Locate the cell with the specified text and output its [x, y] center coordinate. 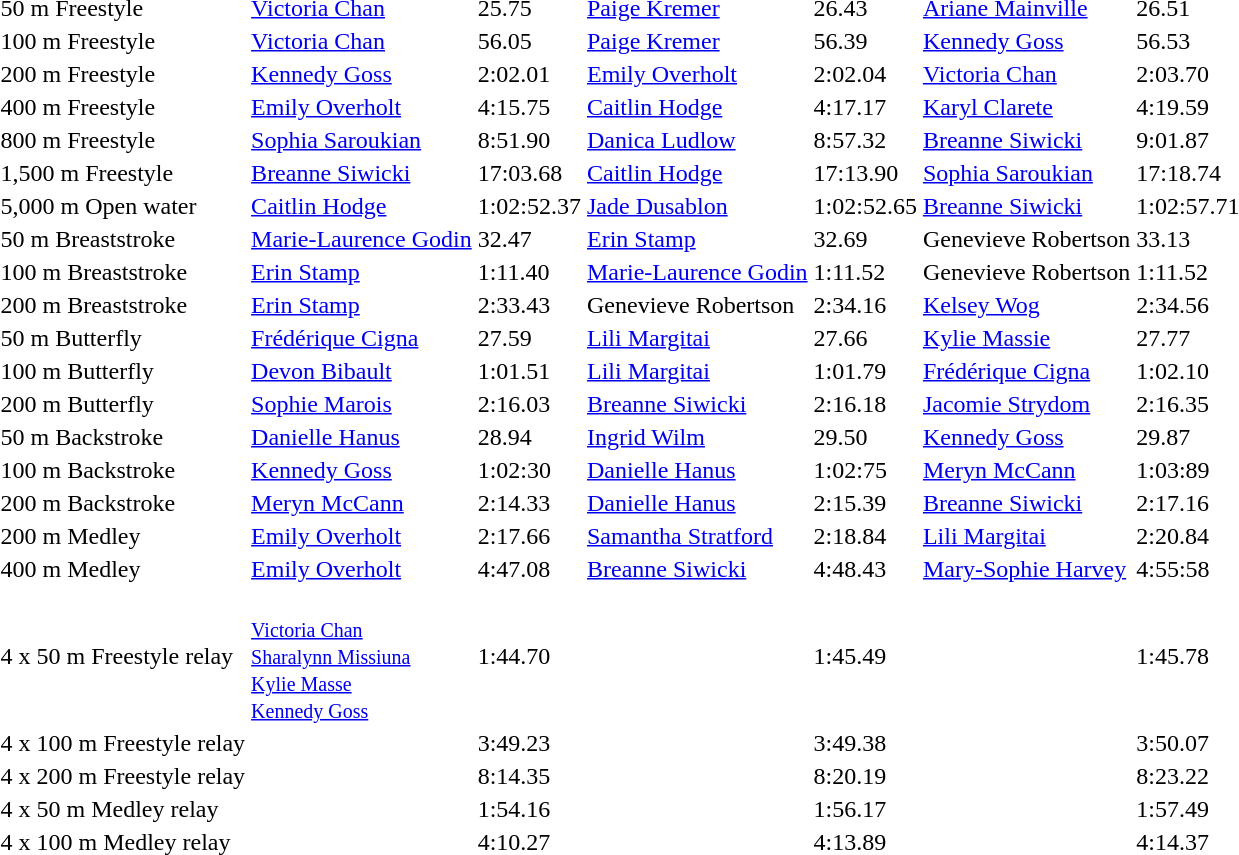
2:17.66 [529, 536]
1:02:52.65 [865, 206]
Kelsey Wog [1026, 305]
Sophie Marois [362, 404]
1:11.52 [865, 272]
1:01.79 [865, 371]
Ingrid Wilm [698, 437]
2:16.03 [529, 404]
8:20.19 [865, 776]
Danica Ludlow [698, 140]
2:02.01 [529, 74]
4:47.08 [529, 569]
4:15.75 [529, 107]
Samantha Stratford [698, 536]
Jade Dusablon [698, 206]
2:02.04 [865, 74]
27.59 [529, 338]
Kylie Massie [1026, 338]
1:44.70 [529, 656]
17:03.68 [529, 173]
Mary-Sophie Harvey [1026, 569]
8:51.90 [529, 140]
Karyl Clarete [1026, 107]
1:56.17 [865, 809]
1:11.40 [529, 272]
4:48.43 [865, 569]
8:14.35 [529, 776]
29.50 [865, 437]
Devon Bibault [362, 371]
56.39 [865, 41]
1:02:52.37 [529, 206]
32.69 [865, 239]
Paige Kremer [698, 41]
2:15.39 [865, 503]
56.05 [529, 41]
2:14.33 [529, 503]
2:18.84 [865, 536]
28.94 [529, 437]
Jacomie Strydom [1026, 404]
2:16.18 [865, 404]
1:01.51 [529, 371]
1:02:75 [865, 470]
27.66 [865, 338]
8:57.32 [865, 140]
17:13.90 [865, 173]
32.47 [529, 239]
3:49.23 [529, 743]
4:17.17 [865, 107]
2:34.16 [865, 305]
Victoria ChanSharalynn MissiunaKylie MasseKennedy Goss [362, 656]
1:02:30 [529, 470]
1:54.16 [529, 809]
2:33.43 [529, 305]
3:49.38 [865, 743]
1:45.49 [865, 656]
